Find where the given text appears and provide that cell's center as [x, y] coordinate. 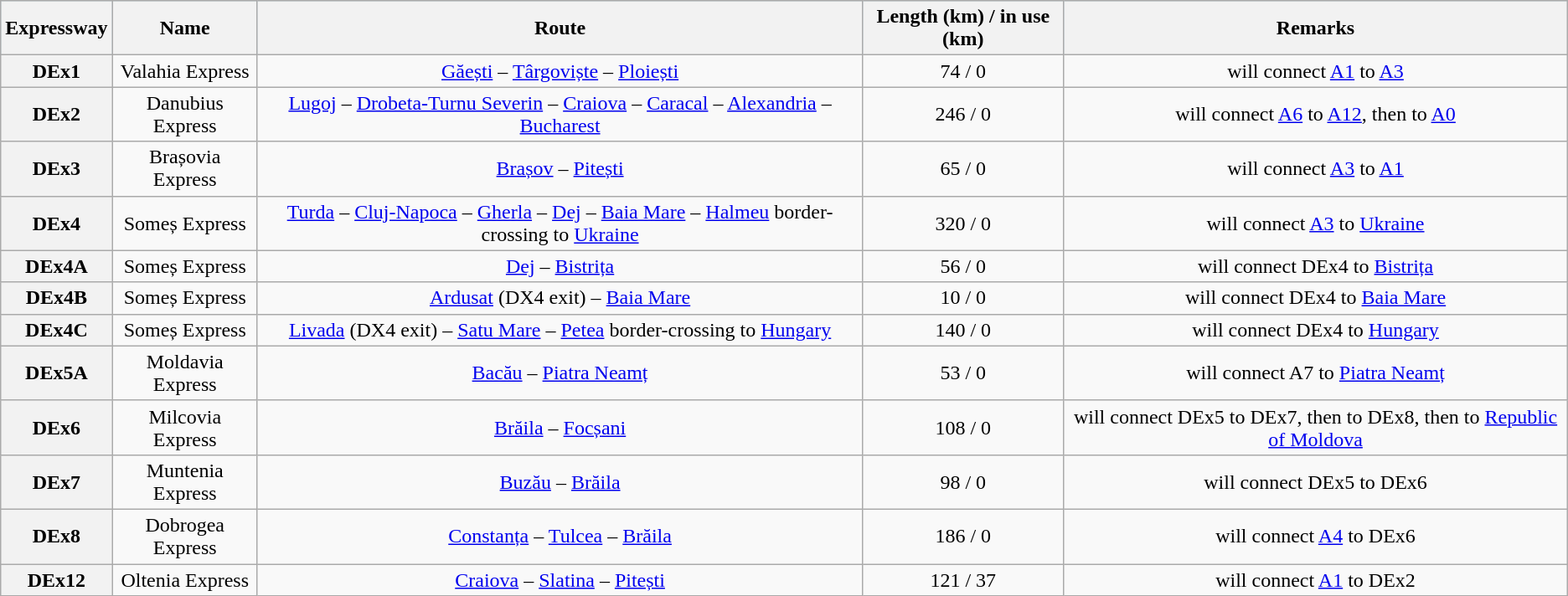
will connect A7 to Piatra Neamț [1315, 373]
will connect DEx4 to Bistrița [1315, 266]
Bacău – Piatra Neamț [560, 373]
Name [184, 28]
Livada (DX4 exit) – Satu Mare – Petea border-crossing to Hungary [560, 330]
will connect A3 to Ukraine [1315, 223]
10 / 0 [963, 298]
140 / 0 [963, 330]
53 / 0 [963, 373]
DEx6 [57, 427]
Oltenia Express [184, 580]
will connect A6 to A12, then to A0 [1315, 114]
will connect A3 to A1 [1315, 169]
will connect DEx4 to Baia Mare [1315, 298]
Găești – Târgoviște – Ploiești [560, 71]
DEx12 [57, 580]
Ardusat (DX4 exit) – Baia Mare [560, 298]
Danubius Express [184, 114]
Expressway [57, 28]
98 / 0 [963, 482]
Lugoj – Drobeta-Turnu Severin – Craiova – Caracal – Alexandria – Bucharest [560, 114]
Dej – Bistrița [560, 266]
DEx4C [57, 330]
74 / 0 [963, 71]
Length (km) / in use (km) [963, 28]
Craiova – Slatina – Pitești [560, 580]
Brăila – Focșani [560, 427]
DEx4 [57, 223]
108 / 0 [963, 427]
Brașov – Pitești [560, 169]
DEx4B [57, 298]
Valahia Express [184, 71]
Brașovia Express [184, 169]
DEx7 [57, 482]
DEx8 [57, 536]
Turda – Cluj-Napoca – Gherla – Dej – Baia Mare – Halmeu border-crossing to Ukraine [560, 223]
Route [560, 28]
121 / 37 [963, 580]
will connect A4 to DEx6 [1315, 536]
Buzău – Brăila [560, 482]
320 / 0 [963, 223]
DEx5A [57, 373]
Muntenia Express [184, 482]
65 / 0 [963, 169]
will connect DEx5 to DEx6 [1315, 482]
Constanța – Tulcea – Brăila [560, 536]
56 / 0 [963, 266]
Moldavia Express [184, 373]
Dobrogea Express [184, 536]
Milcovia Express [184, 427]
will connect A1 to A3 [1315, 71]
will connect A1 to DEx2 [1315, 580]
186 / 0 [963, 536]
DEx3 [57, 169]
246 / 0 [963, 114]
DEx1 [57, 71]
DEx2 [57, 114]
Remarks [1315, 28]
DEx4A [57, 266]
will connect DEx4 to Hungary [1315, 330]
will connect DEx5 to DEx7, then to DEx8, then to Republic of Moldova [1315, 427]
